From the cell containing the given text, extract its center point as [X, Y] coordinate. 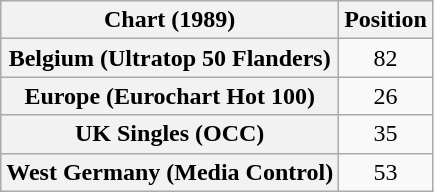
82 [386, 58]
West Germany (Media Control) [170, 172]
Position [386, 20]
35 [386, 134]
Chart (1989) [170, 20]
UK Singles (OCC) [170, 134]
26 [386, 96]
Belgium (Ultratop 50 Flanders) [170, 58]
Europe (Eurochart Hot 100) [170, 96]
53 [386, 172]
